For the text-containing cell, return its midpoint in [x, y] coordinate format. 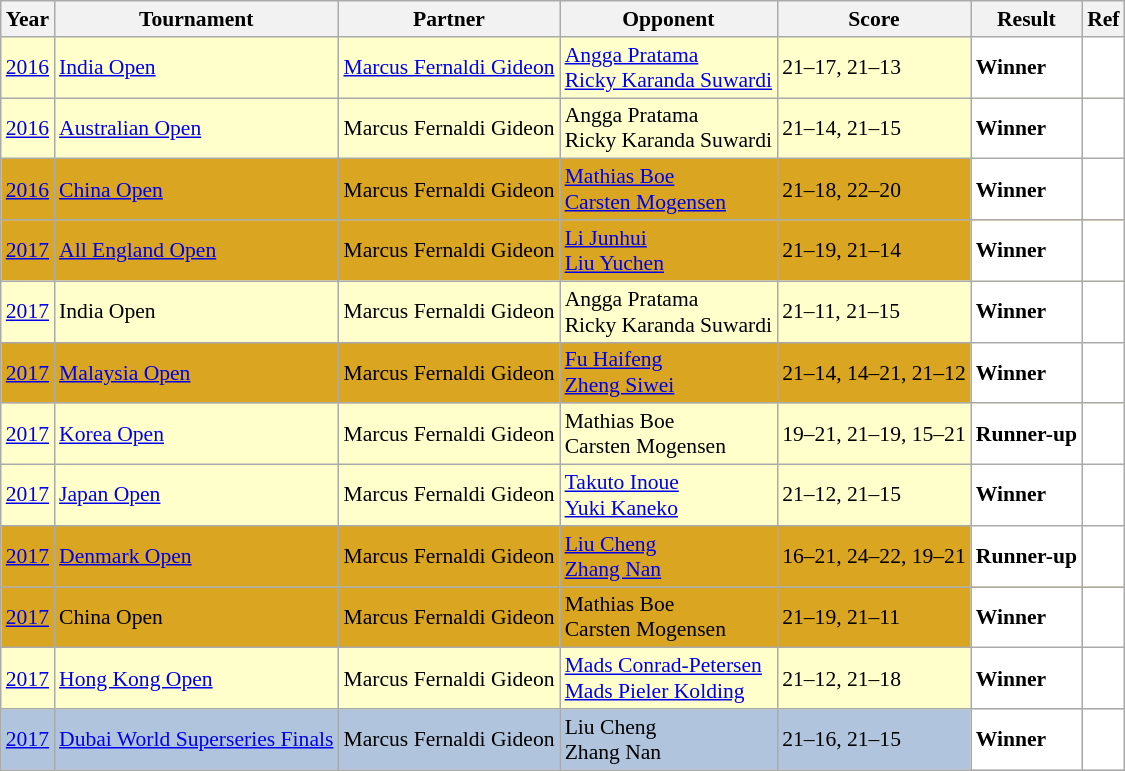
21–12, 21–15 [874, 496]
Ref [1103, 19]
21–14, 21–15 [874, 128]
19–21, 21–19, 15–21 [874, 434]
Result [1026, 19]
21–12, 21–18 [874, 678]
Hong Kong Open [196, 678]
Malaysia Open [196, 372]
Dubai World Superseries Finals [196, 740]
Score [874, 19]
Korea Open [196, 434]
21–17, 21–13 [874, 68]
16–21, 24–22, 19–21 [874, 556]
Takuto Inoue Yuki Kaneko [669, 496]
Opponent [669, 19]
Mads Conrad-Petersen Mads Pieler Kolding [669, 678]
Year [28, 19]
Japan Open [196, 496]
21–11, 21–15 [874, 312]
Tournament [196, 19]
Li Junhui Liu Yuchen [669, 250]
All England Open [196, 250]
21–16, 21–15 [874, 740]
Denmark Open [196, 556]
Australian Open [196, 128]
Partner [448, 19]
21–19, 21–11 [874, 618]
21–18, 22–20 [874, 190]
Fu Haifeng Zheng Siwei [669, 372]
21–19, 21–14 [874, 250]
21–14, 14–21, 21–12 [874, 372]
